Detect which cell encompasses the target text, then output its [X, Y] center coordinate. 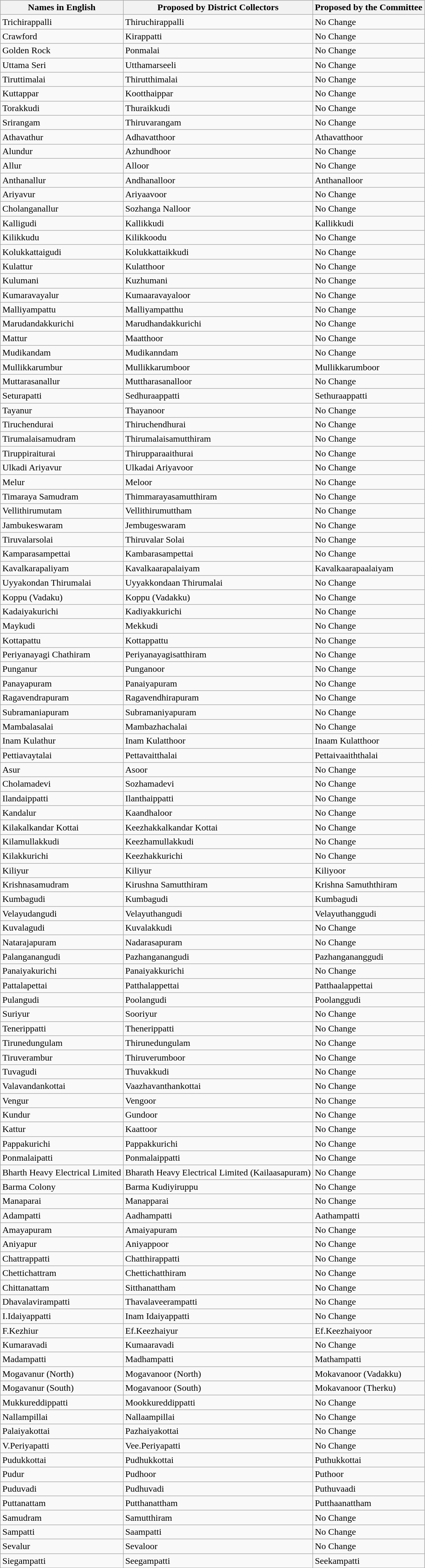
Koppu (Vadaku) [62, 597]
Mogavanoor (North) [218, 1374]
Crawford [62, 36]
Sedhuraappatti [218, 396]
Muttharasanalloor [218, 381]
Tiruppiraiturai [62, 453]
Thirupparaaithurai [218, 453]
Uttama Seri [62, 65]
Trichirappalli [62, 22]
Madampatti [62, 1359]
Bharth Heavy Electrical Limited [62, 1172]
Samudram [62, 1517]
Thiruvarangam [218, 122]
Mambazhachalai [218, 727]
Ef.Keezhaiyur [218, 1330]
Kundur [62, 1115]
Inaam Kulatthoor [368, 741]
Dhavalavirampatti [62, 1302]
Mekkudi [218, 626]
Thuvakkudi [218, 1072]
Thiruchirappalli [218, 22]
Kulumani [62, 281]
Kilamullakkudi [62, 841]
Kalligudi [62, 223]
Poolangudi [218, 1000]
Pazhanganangudi [218, 957]
Mambalasalai [62, 727]
Tuvagudi [62, 1072]
Barma Kudiyiruppu [218, 1187]
Chittanattam [62, 1287]
Ilandaippatti [62, 798]
Keezhakkurichi [218, 856]
Sevalur [62, 1546]
Palaiyakottai [62, 1431]
Kottappattu [218, 640]
Panaiyapuram [218, 683]
Ponmalai [218, 51]
Kilikkudu [62, 238]
Kadaiyakurichi [62, 611]
Chatthirappatti [218, 1259]
Tirunedungulam [62, 1043]
Velayuthanggudi [368, 914]
Kaattoor [218, 1129]
Krishna Samuththiram [368, 885]
Putthaanattham [368, 1503]
Ragavendrapuram [62, 698]
Vellithirumutam [62, 511]
Thiruchendhurai [218, 425]
Thirutthimalai [218, 79]
Aniyapur [62, 1244]
Tiruverambur [62, 1057]
Amayapuram [62, 1230]
Torakkudi [62, 108]
Melur [62, 482]
Ariyaavoor [218, 195]
Anthanalloor [368, 180]
Inam Kulatthoor [218, 741]
Patthalappettai [218, 985]
Kattur [62, 1129]
Subramaniapuram [62, 712]
Kandalur [62, 813]
Nadarasapuram [218, 942]
Gundoor [218, 1115]
Kirushna Samutthiram [218, 885]
Jembugeswaram [218, 525]
Asoor [218, 770]
Mullikkarumbur [62, 367]
Andhanalloor [218, 180]
Nallampillai [62, 1417]
Barma Colony [62, 1187]
Kirappatti [218, 36]
Kamparasampettai [62, 554]
Pappakurichi [62, 1144]
Thiruvalar Solai [218, 540]
Thuraikkudi [218, 108]
Proposed by District Collectors [218, 8]
Samutthiram [218, 1517]
Kiliyoor [368, 870]
Cholamadevi [62, 784]
Sitthanattham [218, 1287]
Pettaivaaiththalai [368, 755]
Pettiavaytalai [62, 755]
Koppu (Vadakku) [218, 597]
Ponmalaippatti [218, 1158]
Malliyampattu [62, 309]
Tirumalaisamudram [62, 439]
Allur [62, 165]
Kolukkattaikkudi [218, 252]
Thirumalaisamutthiram [218, 439]
Azhundhoor [218, 151]
Chettichatthiram [218, 1273]
Puthoor [368, 1474]
Mogavanoor (South) [218, 1388]
Athavatthoor [368, 137]
Chettichattram [62, 1273]
Malliyampatthu [218, 309]
Puduvadi [62, 1489]
Periyanayagisatthiram [218, 655]
Marudandakkurichi [62, 324]
Sozhanga Nalloor [218, 209]
Kilakkurichi [62, 856]
Thayanoor [218, 410]
Mogavanur (North) [62, 1374]
Seegampatti [218, 1561]
Sampatti [62, 1532]
V.Periyapatti [62, 1446]
Pazhaiyakottai [218, 1431]
Kaandhaloor [218, 813]
Golden Rock [62, 51]
Tiruvalarsolai [62, 540]
Keezhakkalkandar Kottai [218, 827]
Manaparai [62, 1201]
Kulattur [62, 266]
Pattalapettai [62, 985]
Asur [62, 770]
Kumaaravayaloor [218, 295]
Mookkureddippatti [218, 1403]
Nallaampillai [218, 1417]
Adhavatthoor [218, 137]
Kumaaravadi [218, 1345]
Sethuraappatti [368, 396]
Ariyavur [62, 195]
Ulkadai Ariyavoor [218, 468]
Thenerippatti [218, 1028]
Vaazhavanthankottai [218, 1086]
Saampatti [218, 1532]
Seturapatti [62, 396]
Inam Idaiyappatti [218, 1316]
Pudukkottai [62, 1460]
Pappakkurichi [218, 1144]
Kuttappar [62, 94]
Kavalkarapaliyam [62, 568]
Mathampatti [368, 1359]
Palanganangudi [62, 957]
Thavalaveerampatti [218, 1302]
Periyanayagi Chathiram [62, 655]
Natarajapuram [62, 942]
Pudhuvadi [218, 1489]
Mukkureddippatti [62, 1403]
Aathampatti [368, 1215]
Krishnasamudram [62, 885]
Panayapuram [62, 683]
Patthaalappettai [368, 985]
Sevaloor [218, 1546]
Bharath Heavy Electrical Limited (Kailaasapuram) [218, 1172]
Uyyakondan Thirumalai [62, 583]
Vengoor [218, 1101]
Proposed by the Committee [368, 8]
Puthuvaadi [368, 1489]
Pudur [62, 1474]
Tayanur [62, 410]
Velayudangudi [62, 914]
Kadiyakkurichi [218, 611]
Ef.Keezhaiyoor [368, 1330]
Thimmarayasamutthiram [218, 496]
Pettavaitthalai [218, 755]
Puthukkottai [368, 1460]
Kuvalagudi [62, 928]
Panaiyakkurichi [218, 971]
Thirunedungulam [218, 1043]
Alloor [218, 165]
Srirangam [62, 122]
Pudhukkottai [218, 1460]
Kumaravayalur [62, 295]
Vengur [62, 1101]
Kavalkaarapaalaiyam [368, 568]
Meloor [218, 482]
Names in English [62, 8]
I.Idaiyappatti [62, 1316]
Kambarasampettai [218, 554]
Kootthaippar [218, 94]
Aniyappoor [218, 1244]
Kuvalakkudi [218, 928]
Mudikanndam [218, 353]
Kolukkattaigudi [62, 252]
Punganur [62, 669]
Tiruttimalai [62, 79]
Ulkadi Ariyavur [62, 468]
Thiruverumboor [218, 1057]
Mokavanoor (Vadakku) [368, 1374]
Ponmalaipatti [62, 1158]
Jambukeswaram [62, 525]
Ilanthaippatti [218, 798]
Tiruchendurai [62, 425]
Cholanganallur [62, 209]
Marudhandakkurichi [218, 324]
Aadhampatti [218, 1215]
Kavalkaarapalaiyam [218, 568]
Alundur [62, 151]
Utthamarseeli [218, 65]
Vellithirumuttham [218, 511]
Madhampatti [218, 1359]
Manapparai [218, 1201]
Amaiyapuram [218, 1230]
Mattur [62, 338]
Poolanggudi [368, 1000]
Keezhamullakkudi [218, 841]
Pudhoor [218, 1474]
Ragavendhirapuram [218, 698]
Puttanattam [62, 1503]
Mokavanoor (Therku) [368, 1388]
Kilakalkandar Kottai [62, 827]
Maykudi [62, 626]
Sozhamadevi [218, 784]
Kuzhumani [218, 281]
Chattrappatti [62, 1259]
Maatthoor [218, 338]
Adampatti [62, 1215]
Siegampatti [62, 1561]
Athavathur [62, 137]
Putthanattham [218, 1503]
Seekampatti [368, 1561]
Pulangudi [62, 1000]
Pazhangananggudi [368, 957]
Sooriyur [218, 1014]
Velayuthangudi [218, 914]
Mogavanur (South) [62, 1388]
Kottapattu [62, 640]
Muttarasanallur [62, 381]
F.Kezhiur [62, 1330]
Suriyur [62, 1014]
Mudikandam [62, 353]
Inam Kulathur [62, 741]
Punganoor [218, 669]
Panaiyakurichi [62, 971]
Kulatthoor [218, 266]
Kilikkoodu [218, 238]
Valavandankottai [62, 1086]
Anthanallur [62, 180]
Kumaravadi [62, 1345]
Vee.Periyapatti [218, 1446]
Subramaniyapuram [218, 712]
Uyyakkondaan Thirumalai [218, 583]
Tenerippatti [62, 1028]
Timaraya Samudram [62, 496]
